Provide the (x, y) coordinate of the cell's center where the given text is located.  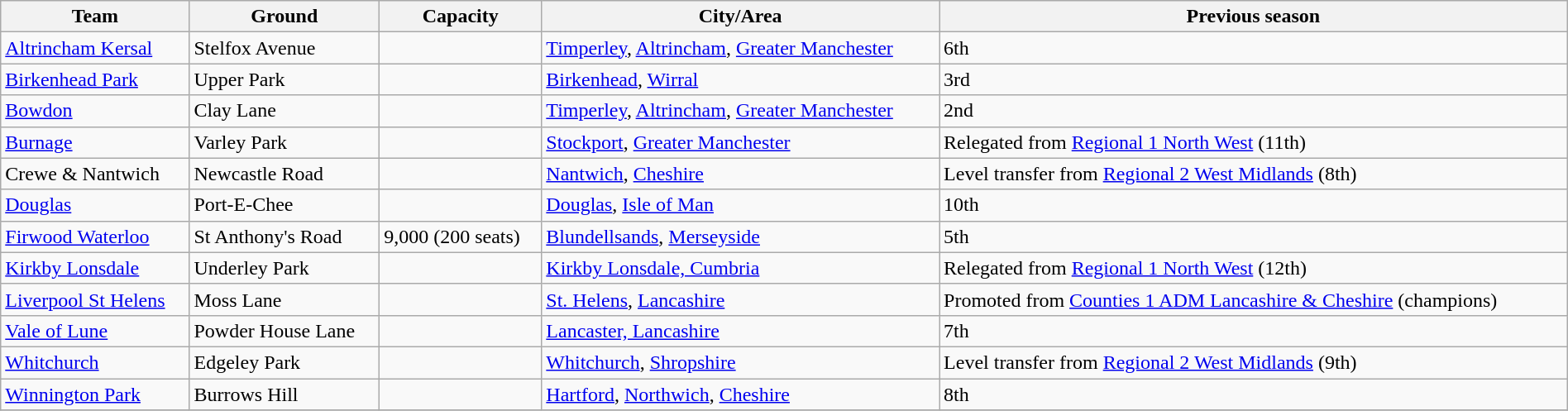
Edgeley Park (284, 362)
Level transfer from Regional 2 West Midlands (9th) (1254, 362)
Liverpool St Helens (95, 299)
Ground (284, 17)
Newcastle Road (284, 174)
Previous season (1254, 17)
Winnington Park (95, 394)
Stelfox Avenue (284, 48)
Altrincham Kersal (95, 48)
Crewe & Nantwich (95, 174)
Port-E-Chee (284, 205)
Team (95, 17)
Vale of Lune (95, 331)
3rd (1254, 79)
Whitchurch (95, 362)
Whitchurch, Shropshire (741, 362)
Moss Lane (284, 299)
Burrows Hill (284, 394)
St Anthony's Road (284, 237)
Nantwich, Cheshire (741, 174)
Douglas (95, 205)
6th (1254, 48)
9,000 (200 seats) (461, 237)
Kirkby Lonsdale (95, 268)
Level transfer from Regional 2 West Midlands (8th) (1254, 174)
Kirkby Lonsdale, Cumbria (741, 268)
Firwood Waterloo (95, 237)
Birkenhead, Wirral (741, 79)
Capacity (461, 17)
Stockport, Greater Manchester (741, 142)
City/Area (741, 17)
Promoted from Counties 1 ADM Lancashire & Cheshire (champions) (1254, 299)
St. Helens, Lancashire (741, 299)
7th (1254, 331)
8th (1254, 394)
Blundellsands, Merseyside (741, 237)
Powder House Lane (284, 331)
5th (1254, 237)
Upper Park (284, 79)
Burnage (95, 142)
Relegated from Regional 1 North West (12th) (1254, 268)
Varley Park (284, 142)
10th (1254, 205)
Douglas, Isle of Man (741, 205)
Relegated from Regional 1 North West (11th) (1254, 142)
Birkenhead Park (95, 79)
Underley Park (284, 268)
Lancaster, Lancashire (741, 331)
Hartford, Northwich, Cheshire (741, 394)
Bowdon (95, 111)
2nd (1254, 111)
Clay Lane (284, 111)
